Identify which cell holds the provided text, then report its [x, y] central coordinate. 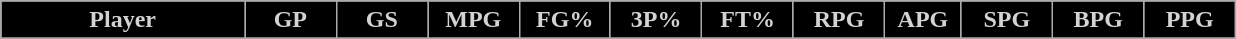
GS [382, 20]
3P% [656, 20]
MPG [474, 20]
RPG [838, 20]
GP [290, 20]
BPG [1098, 20]
FT% [748, 20]
PPG [1190, 20]
FG% [564, 20]
APG [923, 20]
SPG [1006, 20]
Player [123, 20]
